Return the [x, y] coordinate for the center point of the cell that contains the specified text.  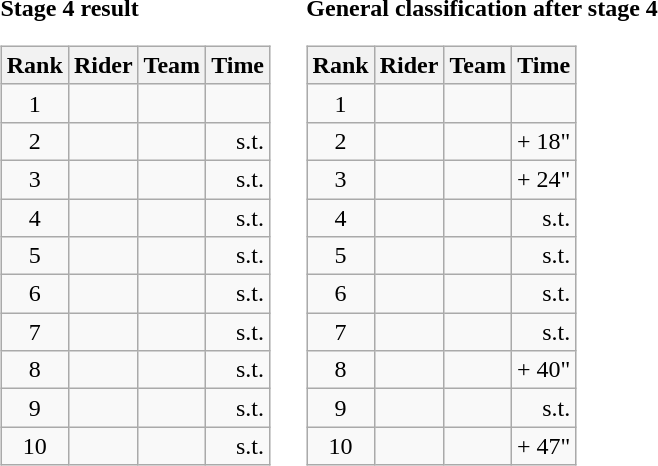
+ 47" [543, 446]
+ 18" [543, 141]
+ 24" [543, 179]
+ 40" [543, 370]
